Extract the (X, Y) coordinate from the center of the cell holding the provided text.  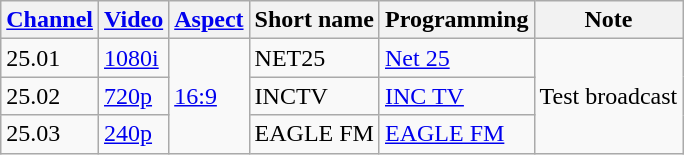
240p (134, 134)
INC TV (456, 96)
Short name (314, 20)
Aspect (209, 20)
1080i (134, 58)
Channel (50, 20)
Test broadcast (608, 96)
NET25 (314, 58)
25.03 (50, 134)
Note (608, 20)
720p (134, 96)
INCTV (314, 96)
25.01 (50, 58)
Programming (456, 20)
Net 25 (456, 58)
16:9 (209, 96)
Video (134, 20)
25.02 (50, 96)
